For the text-containing cell, return its midpoint in (X, Y) coordinate format. 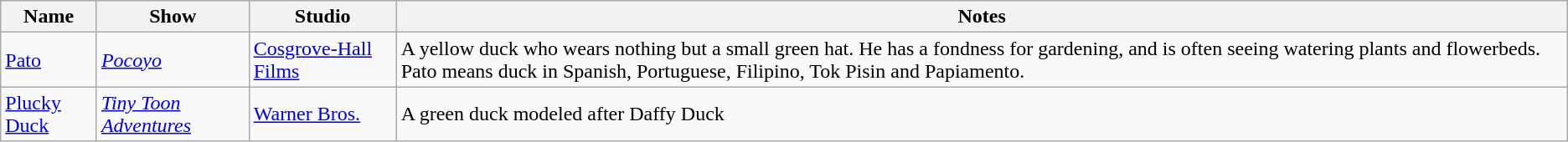
Tiny Toon Adventures (173, 114)
Pato (49, 60)
A green duck modeled after Daffy Duck (982, 114)
Name (49, 17)
Show (173, 17)
Pocoyo (173, 60)
Cosgrove-Hall Films (322, 60)
Plucky Duck (49, 114)
Notes (982, 17)
Warner Bros. (322, 114)
Studio (322, 17)
